Return (x, y) of the center of cell containing provided text 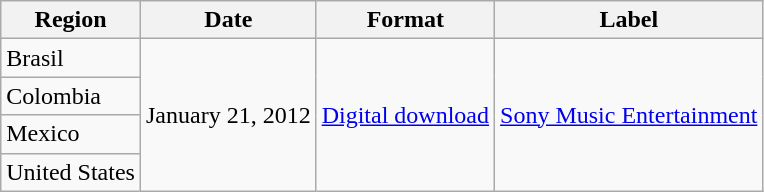
Mexico (71, 134)
United States (71, 172)
Region (71, 20)
Colombia (71, 96)
Sony Music Entertainment (629, 115)
Format (405, 20)
Label (629, 20)
January 21, 2012 (228, 115)
Date (228, 20)
Digital download (405, 115)
Brasil (71, 58)
